Extract the [x, y] coordinate from the center of the cell holding the provided text.  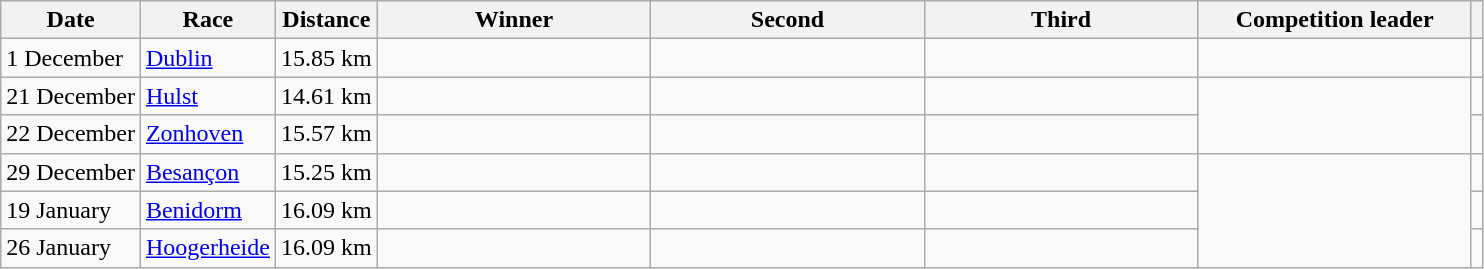
Winner [514, 20]
Dublin [208, 58]
14.61 km [326, 96]
Second [788, 20]
Benidorm [208, 210]
15.25 km [326, 172]
Date [71, 20]
Competition leader [1335, 20]
Third [1061, 20]
15.57 km [326, 134]
22 December [71, 134]
29 December [71, 172]
26 January [71, 248]
19 January [71, 210]
1 December [71, 58]
Distance [326, 20]
Hoogerheide [208, 248]
Zonhoven [208, 134]
Besançon [208, 172]
Hulst [208, 96]
15.85 km [326, 58]
Race [208, 20]
21 December [71, 96]
